Determine the (X, Y) coordinate at the center of the cell enclosing the given text.  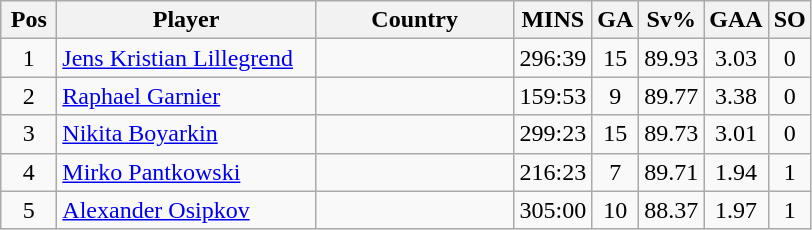
GAA (736, 20)
1.94 (736, 172)
Country (414, 20)
10 (616, 210)
Player (186, 20)
SO (790, 20)
Jens Kristian Lillegrend (186, 58)
Pos (29, 20)
89.71 (672, 172)
1.97 (736, 210)
3.38 (736, 96)
Nikita Boyarkin (186, 134)
88.37 (672, 210)
Mirko Pantkowski (186, 172)
3.01 (736, 134)
159:53 (553, 96)
9 (616, 96)
Raphael Garnier (186, 96)
MINS (553, 20)
299:23 (553, 134)
5 (29, 210)
4 (29, 172)
305:00 (553, 210)
296:39 (553, 58)
GA (616, 20)
2 (29, 96)
89.73 (672, 134)
Sv% (672, 20)
Alexander Osipkov (186, 210)
3.03 (736, 58)
3 (29, 134)
89.93 (672, 58)
89.77 (672, 96)
216:23 (553, 172)
7 (616, 172)
